Return (x, y) of the center of cell containing provided text 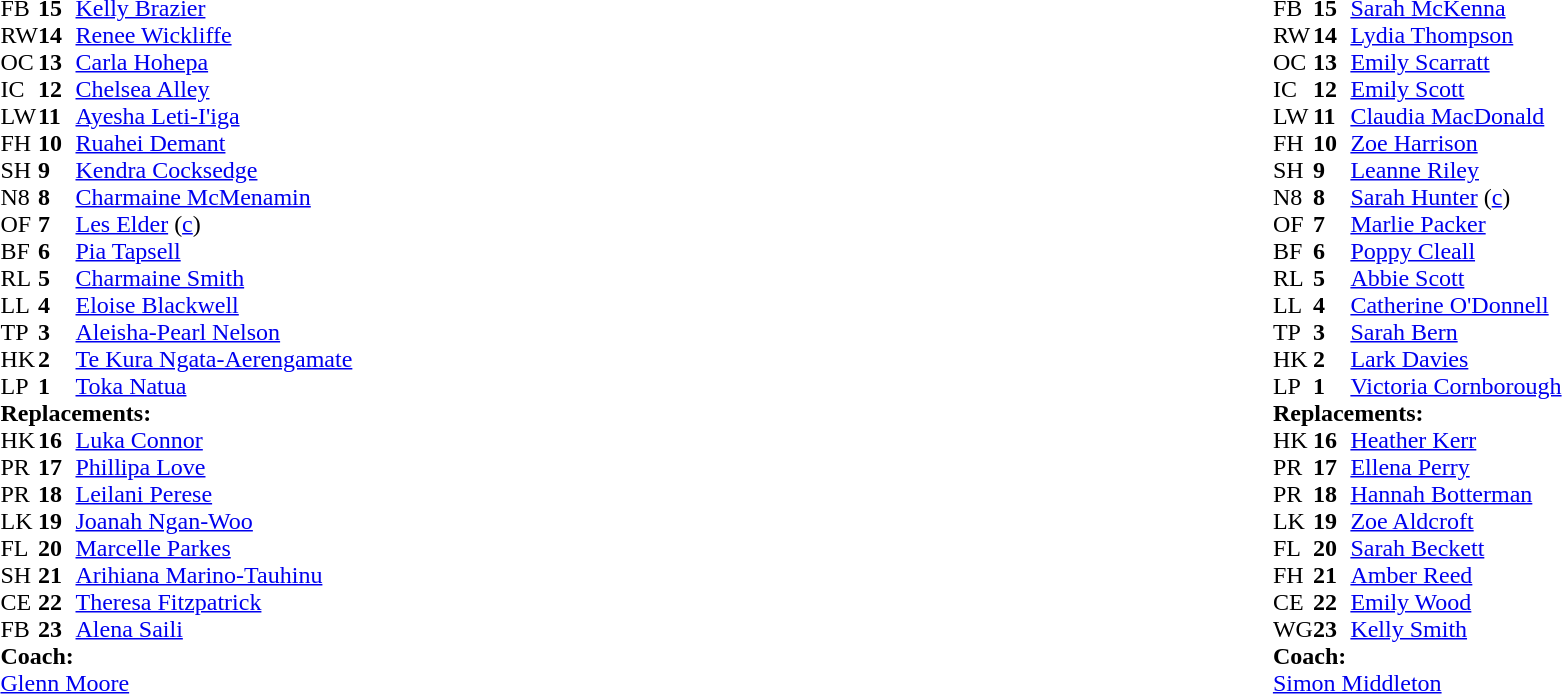
Joanah Ngan-Woo (214, 522)
Aleisha-Pearl Nelson (214, 332)
Emily Wood (1456, 602)
Catherine O'Donnell (1456, 306)
Ruahei Demant (214, 144)
Renee Wickliffe (214, 36)
Sarah Bern (1456, 332)
Lark Davies (1456, 360)
Eloise Blackwell (214, 306)
WG (1293, 630)
Phillipa Love (214, 468)
Zoe Aldcroft (1456, 522)
Emily Scarratt (1456, 62)
Charmaine McMenamin (214, 198)
Victoria Cornborough (1456, 386)
Heather Kerr (1456, 440)
Lydia Thompson (1456, 36)
Carla Hohepa (214, 62)
Marlie Packer (1456, 224)
Poppy Cleall (1456, 252)
Marcelle Parkes (214, 548)
Arihiana Marino-Tauhinu (214, 576)
Amber Reed (1456, 576)
Kendra Cocksedge (214, 170)
Hannah Botterman (1456, 494)
Emily Scott (1456, 90)
Leanne Riley (1456, 170)
Toka Natua (214, 386)
Claudia MacDonald (1456, 116)
Zoe Harrison (1456, 144)
Theresa Fitzpatrick (214, 602)
Les Elder (c) (214, 224)
Charmaine Smith (214, 278)
Abbie Scott (1456, 278)
Alena Saili (214, 630)
Te Kura Ngata-Aerengamate (214, 360)
Chelsea Alley (214, 90)
Ellena Perry (1456, 468)
Pia Tapsell (214, 252)
Sarah Beckett (1456, 548)
FB (19, 630)
Leilani Perese (214, 494)
Ayesha Leti-I'iga (214, 116)
Luka Connor (214, 440)
Sarah Hunter (c) (1456, 198)
Kelly Smith (1456, 630)
